Return the (x, y) coordinate for the center point of the cell that contains the specified text.  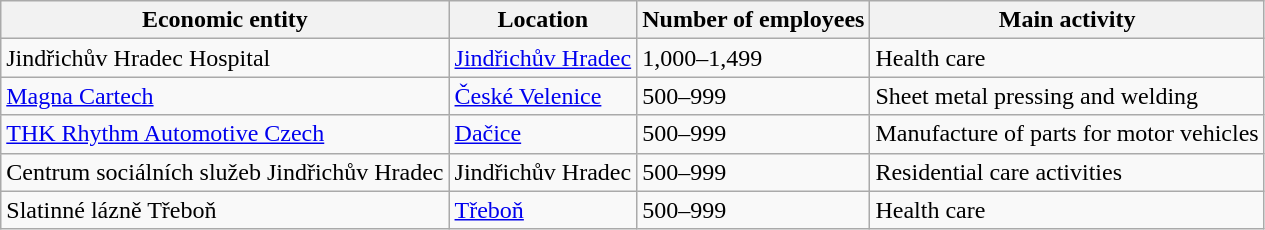
Main activity (1067, 20)
Number of employees (754, 20)
Residential care activities (1067, 172)
České Velenice (543, 96)
1,000–1,499 (754, 58)
Economic entity (225, 20)
Magna Cartech (225, 96)
Slatinné lázně Třeboň (225, 210)
Sheet metal pressing and welding (1067, 96)
THK Rhythm Automotive Czech (225, 134)
Manufacture of parts for motor vehicles (1067, 134)
Centrum sociálních služeb Jindřichův Hradec (225, 172)
Location (543, 20)
Jindřichův Hradec Hospital (225, 58)
Dačice (543, 134)
Třeboň (543, 210)
